For the text-containing cell, return its midpoint in (x, y) coordinate format. 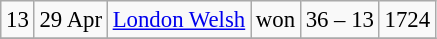
London Welsh (178, 20)
36 – 13 (340, 20)
1724 (407, 20)
13 (18, 20)
won (275, 20)
29 Apr (70, 20)
